Find where the given text appears and provide that cell's center as (X, Y) coordinate. 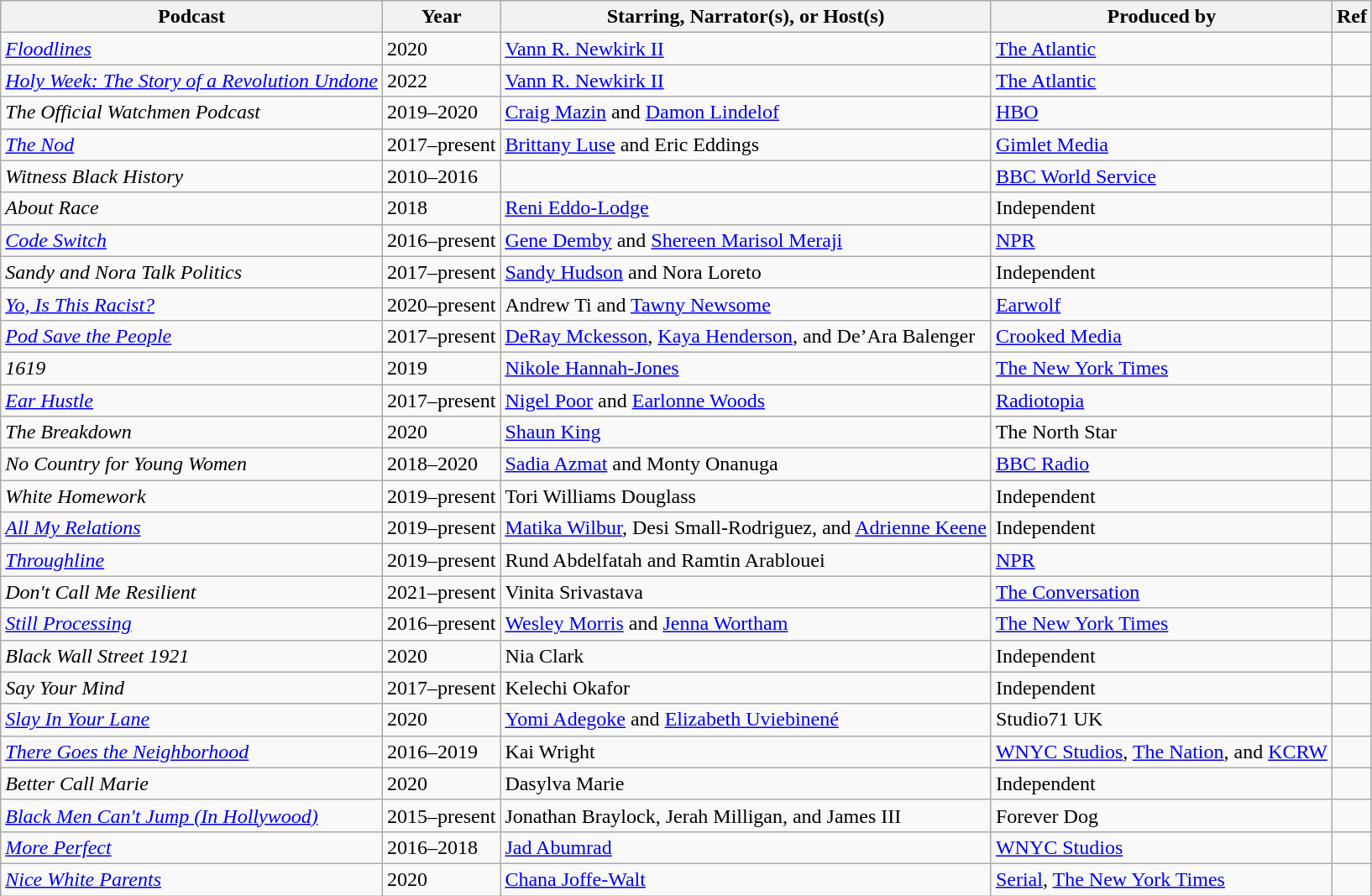
WNYC Studios (1161, 847)
Rund Abdelfatah and Ramtin Arablouei (746, 560)
The North Star (1161, 432)
Dasylva Marie (746, 783)
Sandy Hudson and Nora Loreto (746, 272)
No Country for Young Women (191, 464)
Pod Save the People (191, 336)
Black Men Can't Jump (In Hollywood) (191, 815)
Don't Call Me Resilient (191, 592)
Earwolf (1161, 304)
Jonathan Braylock, Jerah Milligan, and James III (746, 815)
Throughline (191, 560)
The Nod (191, 144)
Sadia Azmat and Monty Onanuga (746, 464)
2020–present (441, 304)
Serial, The New York Times (1161, 879)
Vinita Srivastava (746, 592)
Nigel Poor and Earlonne Woods (746, 401)
DeRay Mckesson, Kaya Henderson, and De’Ara Balenger (746, 336)
The Breakdown (191, 432)
Floodlines (191, 49)
Witness Black History (191, 176)
Ref (1352, 17)
WNYC Studios, The Nation, and KCRW (1161, 752)
Forever Dog (1161, 815)
Ear Hustle (191, 401)
Crooked Media (1161, 336)
2016–2018 (441, 847)
All My Relations (191, 528)
Craig Mazin and Damon Lindelof (746, 113)
Wesley Morris and Jenna Wortham (746, 624)
BBC World Service (1161, 176)
Slay In Your Lane (191, 720)
The Official Watchmen Podcast (191, 113)
Podcast (191, 17)
2019 (441, 368)
Reni Eddo-Lodge (746, 208)
Produced by (1161, 17)
2015–present (441, 815)
2018 (441, 208)
HBO (1161, 113)
Nia Clark (746, 656)
Matika Wilbur, Desi Small-Rodriguez, and Adrienne Keene (746, 528)
2010–2016 (441, 176)
Studio71 UK (1161, 720)
Radiotopia (1161, 401)
2021–present (441, 592)
Better Call Marie (191, 783)
Kelechi Okafor (746, 688)
2018–2020 (441, 464)
More Perfect (191, 847)
Brittany Luse and Eric Eddings (746, 144)
Tori Williams Douglass (746, 496)
Andrew Ti and Tawny Newsome (746, 304)
Gimlet Media (1161, 144)
Jad Abumrad (746, 847)
Nikole Hannah-Jones (746, 368)
Kai Wright (746, 752)
The Conversation (1161, 592)
Black Wall Street 1921 (191, 656)
Gene Demby and Shereen Marisol Meraji (746, 240)
Say Your Mind (191, 688)
Code Switch (191, 240)
Shaun King (746, 432)
Yo, Is This Racist? (191, 304)
Nice White Parents (191, 879)
About Race (191, 208)
There Goes the Neighborhood (191, 752)
Still Processing (191, 624)
1619 (191, 368)
2019–2020 (441, 113)
Sandy and Nora Talk Politics (191, 272)
White Homework (191, 496)
Starring, Narrator(s), or Host(s) (746, 17)
Yomi Adegoke and Elizabeth Uviebinené (746, 720)
Chana Joffe-Walt (746, 879)
BBC Radio (1161, 464)
2022 (441, 81)
Year (441, 17)
2016–2019 (441, 752)
Holy Week: The Story of a Revolution Undone (191, 81)
